Provide the (x, y) coordinate of the cell's center where the given text is located.  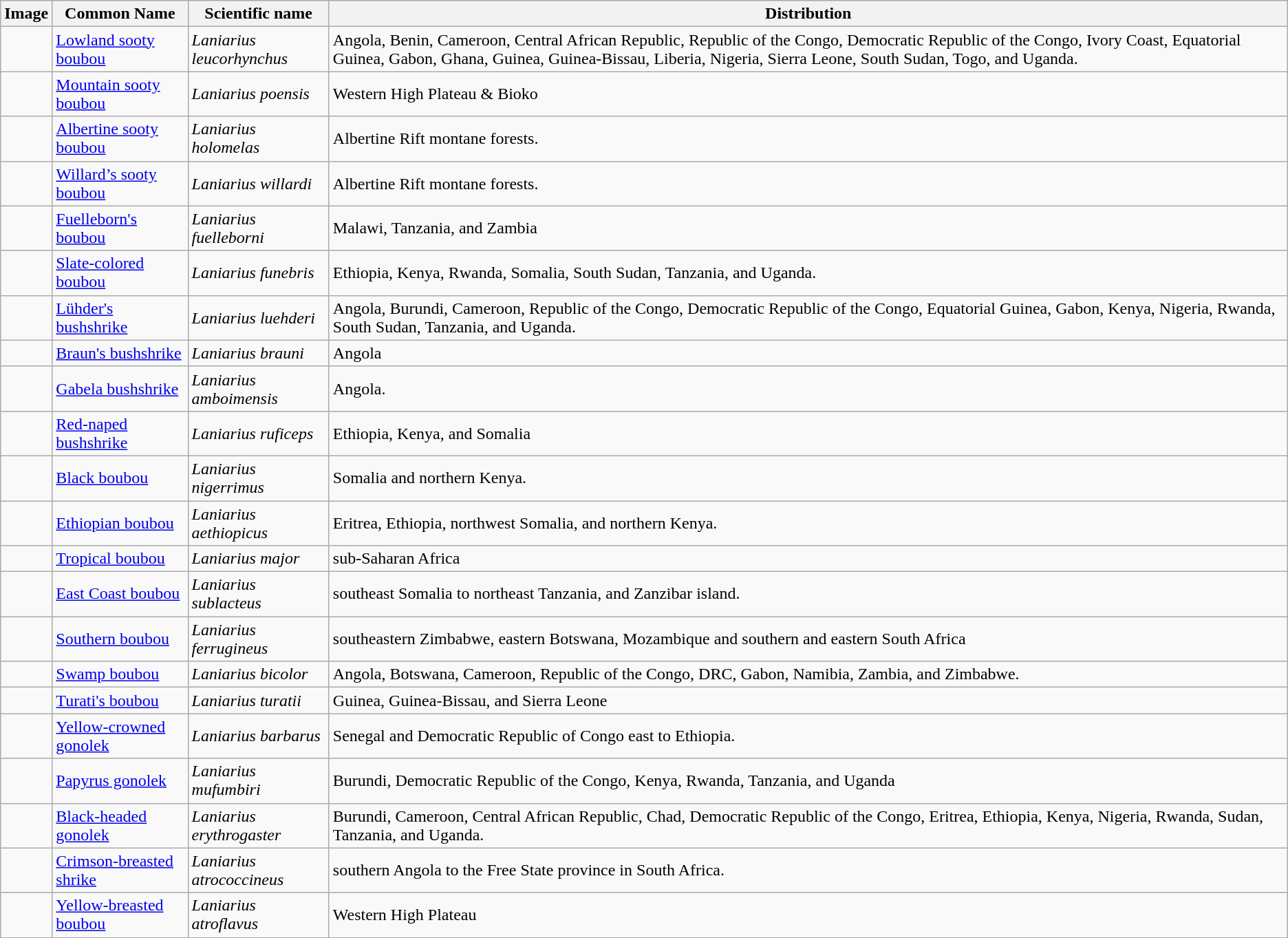
Laniarius major (259, 559)
Laniarius sublacteus (259, 595)
Laniarius atroflavus (259, 915)
southeast Somalia to northeast Tanzania, and Zanzibar island. (808, 595)
Red-naped bushshrike (120, 434)
Southern boubou (120, 639)
Laniarius poensis (259, 94)
Laniarius mufumbiri (259, 780)
Angola. (808, 388)
Laniarius willardi (259, 183)
Common Name (120, 14)
Ethiopian boubou (120, 523)
Willard’s sooty boubou (120, 183)
Gabela bushshrike (120, 388)
sub-Saharan Africa (808, 559)
Lühder's bushshrike (120, 318)
Angola, Botswana, Cameroon, Republic of the Congo, DRC, Gabon, Namibia, Zambia, and Zimbabwe. (808, 674)
Western High Plateau (808, 915)
Western High Plateau & Bioko (808, 94)
Laniarius atrococcineus (259, 870)
Black-headed gonolek (120, 826)
Laniarius bicolor (259, 674)
southern Angola to the Free State province in South Africa. (808, 870)
Laniarius brauni (259, 353)
Fuelleborn's boubou (120, 228)
Laniarius nigerrimus (259, 478)
Swamp boubou (120, 674)
Papyrus gonolek (120, 780)
Tropical boubou (120, 559)
Ethiopia, Kenya, Rwanda, Somalia, South Sudan, Tanzania, and Uganda. (808, 273)
Laniarius erythrogaster (259, 826)
Lowland sooty boubou (120, 50)
Yellow-breasted boubou (120, 915)
Laniarius ferrugineus (259, 639)
Laniarius funebris (259, 273)
East Coast boubou (120, 595)
Turati's boubou (120, 701)
Ethiopia, Kenya, and Somalia (808, 434)
Image (26, 14)
Eritrea, Ethiopia, northwest Somalia, and northern Kenya. (808, 523)
Laniarius holomelas (259, 139)
Distribution (808, 14)
Braun's bushshrike (120, 353)
Angola (808, 353)
Black boubou (120, 478)
Laniarius fuelleborni (259, 228)
Crimson-breasted shrike (120, 870)
Malawi, Tanzania, and Zambia (808, 228)
Scientific name (259, 14)
Laniarius luehderi (259, 318)
Albertine sooty boubou (120, 139)
Laniarius ruficeps (259, 434)
Laniarius aethiopicus (259, 523)
Senegal and Democratic Republic of Congo east to Ethiopia. (808, 736)
Laniarius amboimensis (259, 388)
Slate-colored boubou (120, 273)
Laniarius barbarus (259, 736)
Laniarius leucorhynchus (259, 50)
Yellow-crowned gonolek (120, 736)
Laniarius turatii (259, 701)
Mountain sooty boubou (120, 94)
southeastern Zimbabwe, eastern Botswana, Mozambique and southern and eastern South Africa (808, 639)
Burundi, Democratic Republic of the Congo, Kenya, Rwanda, Tanzania, and Uganda (808, 780)
Guinea, Guinea-Bissau, and Sierra Leone (808, 701)
Somalia and northern Kenya. (808, 478)
